Output the (x, y) coordinate of the center of the cell containing the given text.  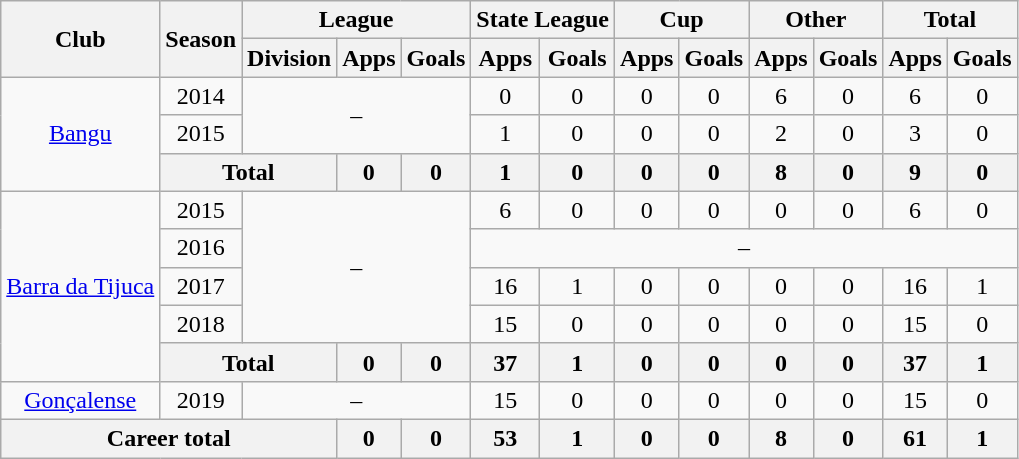
2016 (201, 248)
2014 (201, 96)
Bangu (80, 134)
Season (201, 39)
53 (506, 438)
League (356, 20)
2017 (201, 286)
2 (781, 134)
Career total (169, 438)
61 (915, 438)
Division (290, 58)
3 (915, 134)
Gonçalense (80, 400)
Other (816, 20)
Cup (682, 20)
2018 (201, 324)
State League (543, 20)
9 (915, 172)
Club (80, 39)
2019 (201, 400)
Barra da Tijuca (80, 286)
